Pinpoint the cell where the given text exists, returning its (x, y) midpoint coordinate. 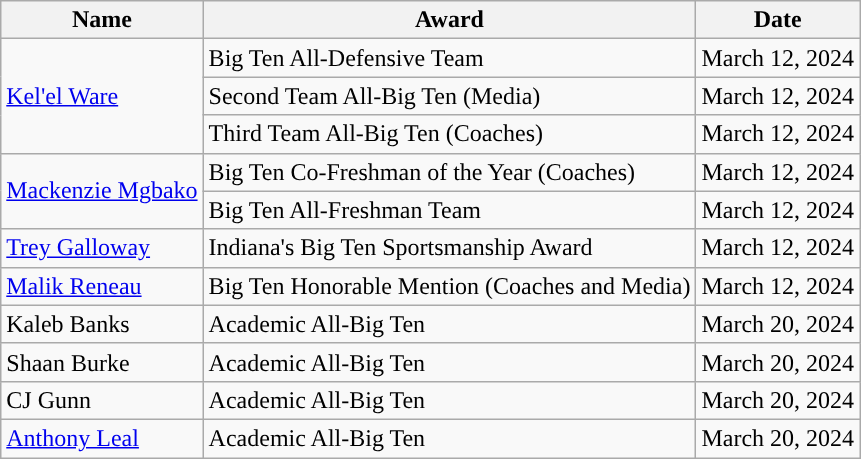
Second Team All-Big Ten (Media) (450, 96)
Third Team All-Big Ten (Coaches) (450, 134)
CJ Gunn (102, 400)
Trey Galloway (102, 248)
Malik Reneau (102, 286)
Shaan Burke (102, 362)
Anthony Leal (102, 438)
Indiana's Big Ten Sportsmanship Award (450, 248)
Big Ten All-Freshman Team (450, 210)
Kel'el Ware (102, 96)
Big Ten All-Defensive Team (450, 58)
Name (102, 20)
Mackenzie Mgbako (102, 191)
Date (778, 20)
Big Ten Co-Freshman of the Year (Coaches) (450, 172)
Kaleb Banks (102, 324)
Award (450, 20)
Big Ten Honorable Mention (Coaches and Media) (450, 286)
